Determine the [X, Y] coordinate at the center of the cell enclosing the given text.  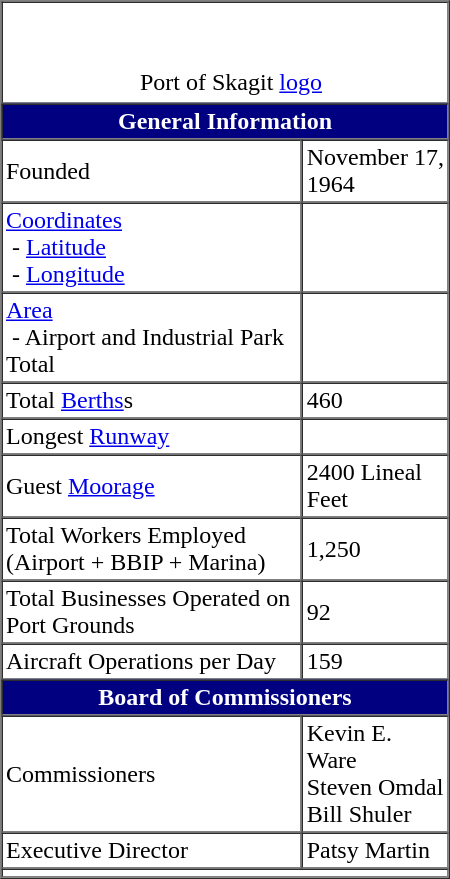
2400 Lineal Feet [375, 486]
Kevin E. WareSteven OmdalBill Shuler [375, 774]
Aircraft Operations per Day [152, 662]
Total Businesses Operated on Port Grounds [152, 612]
460 [375, 400]
92 [375, 612]
Patsy Martin [375, 850]
159 [375, 662]
Coordinates - Latitude - Longitude [152, 247]
General Information [226, 122]
Founded [152, 172]
Board of Commissioners [226, 698]
Total Workers Employed (Airport + BBIP + Marina) [152, 550]
1,250 [375, 550]
Total Berthss [152, 400]
November 17, 1964 [375, 172]
Guest Moorage [152, 486]
Executive Director [152, 850]
Longest Runway [152, 436]
Area - Airport and Industrial Park Total [152, 337]
Commissioners [152, 774]
